Determine the (X, Y) coordinate at the center of the cell enclosing the given text.  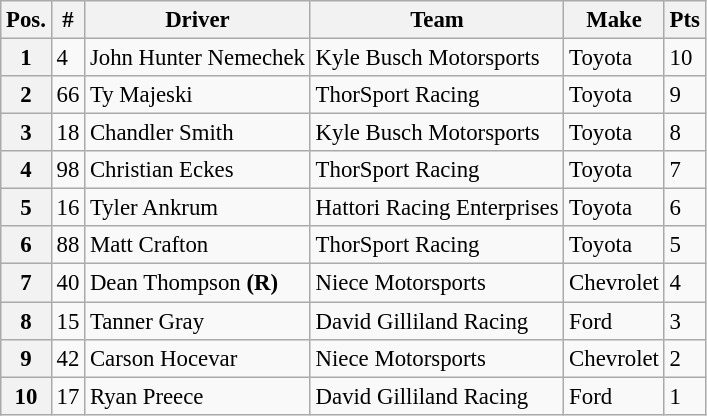
Ryan Preece (198, 396)
Tanner Gray (198, 321)
40 (68, 283)
Carson Hocevar (198, 358)
98 (68, 170)
# (68, 20)
88 (68, 245)
17 (68, 396)
Matt Crafton (198, 245)
Driver (198, 20)
Christian Eckes (198, 170)
Chandler Smith (198, 133)
66 (68, 95)
42 (68, 358)
16 (68, 208)
Tyler Ankrum (198, 208)
Team (437, 20)
Dean Thompson (R) (198, 283)
15 (68, 321)
18 (68, 133)
Hattori Racing Enterprises (437, 208)
Pts (684, 20)
Make (614, 20)
Pos. (26, 20)
Ty Majeski (198, 95)
John Hunter Nemechek (198, 58)
